Output the [X, Y] coordinate of the center of the cell containing the given text.  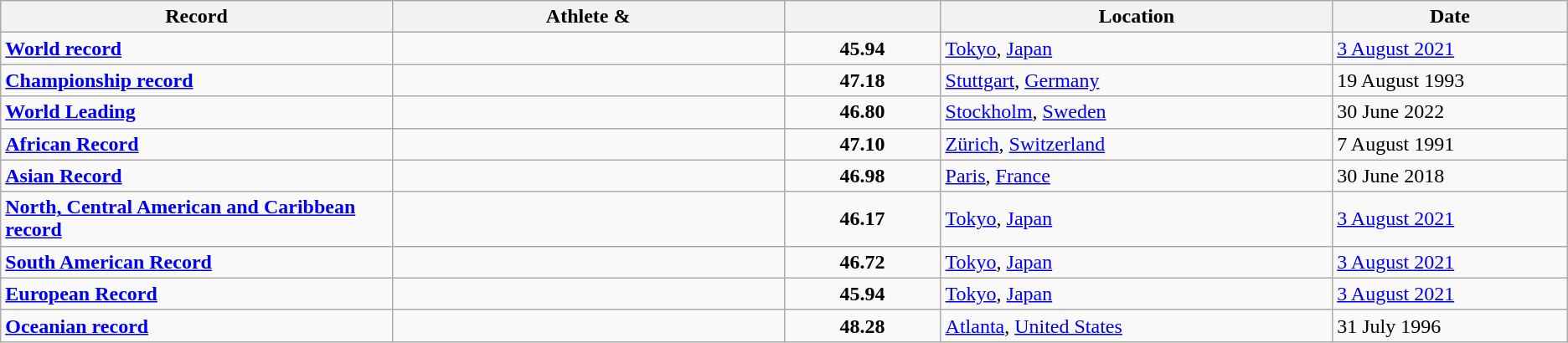
Record [197, 17]
46.80 [863, 112]
Athlete & [588, 17]
Oceanian record [197, 325]
48.28 [863, 325]
Asian Record [197, 176]
47.18 [863, 80]
7 August 1991 [1451, 144]
Atlanta, United States [1137, 325]
Paris, France [1137, 176]
19 August 1993 [1451, 80]
47.10 [863, 144]
Zürich, Switzerland [1137, 144]
46.17 [863, 219]
31 July 1996 [1451, 325]
Stuttgart, Germany [1137, 80]
Stockholm, Sweden [1137, 112]
World Leading [197, 112]
North, Central American and Caribbean record [197, 219]
African Record [197, 144]
Date [1451, 17]
World record [197, 49]
30 June 2022 [1451, 112]
Location [1137, 17]
Championship record [197, 80]
46.72 [863, 262]
46.98 [863, 176]
European Record [197, 294]
South American Record [197, 262]
30 June 2018 [1451, 176]
